Return the [x, y] coordinate for the center point of the cell that contains the specified text.  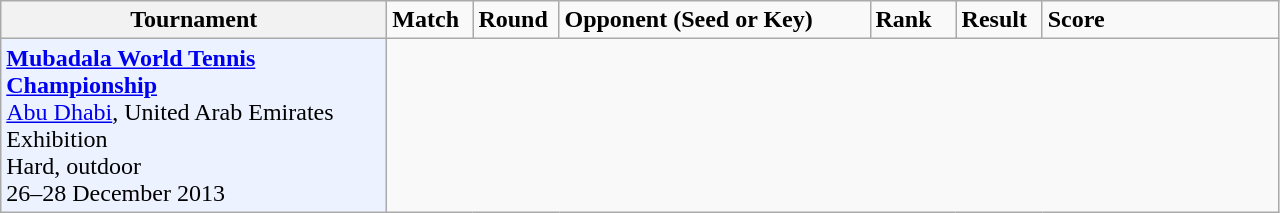
Result [999, 20]
Tournament [194, 20]
Rank [913, 20]
Score [1160, 20]
Match [430, 20]
Opponent (Seed or Key) [714, 20]
Round [516, 20]
Mubadala World Tennis Championship Abu Dhabi, United Arab Emirates Exhibition Hard, outdoor 26–28 December 2013 [194, 126]
